Find where the given text appears and provide that cell's center as [X, Y] coordinate. 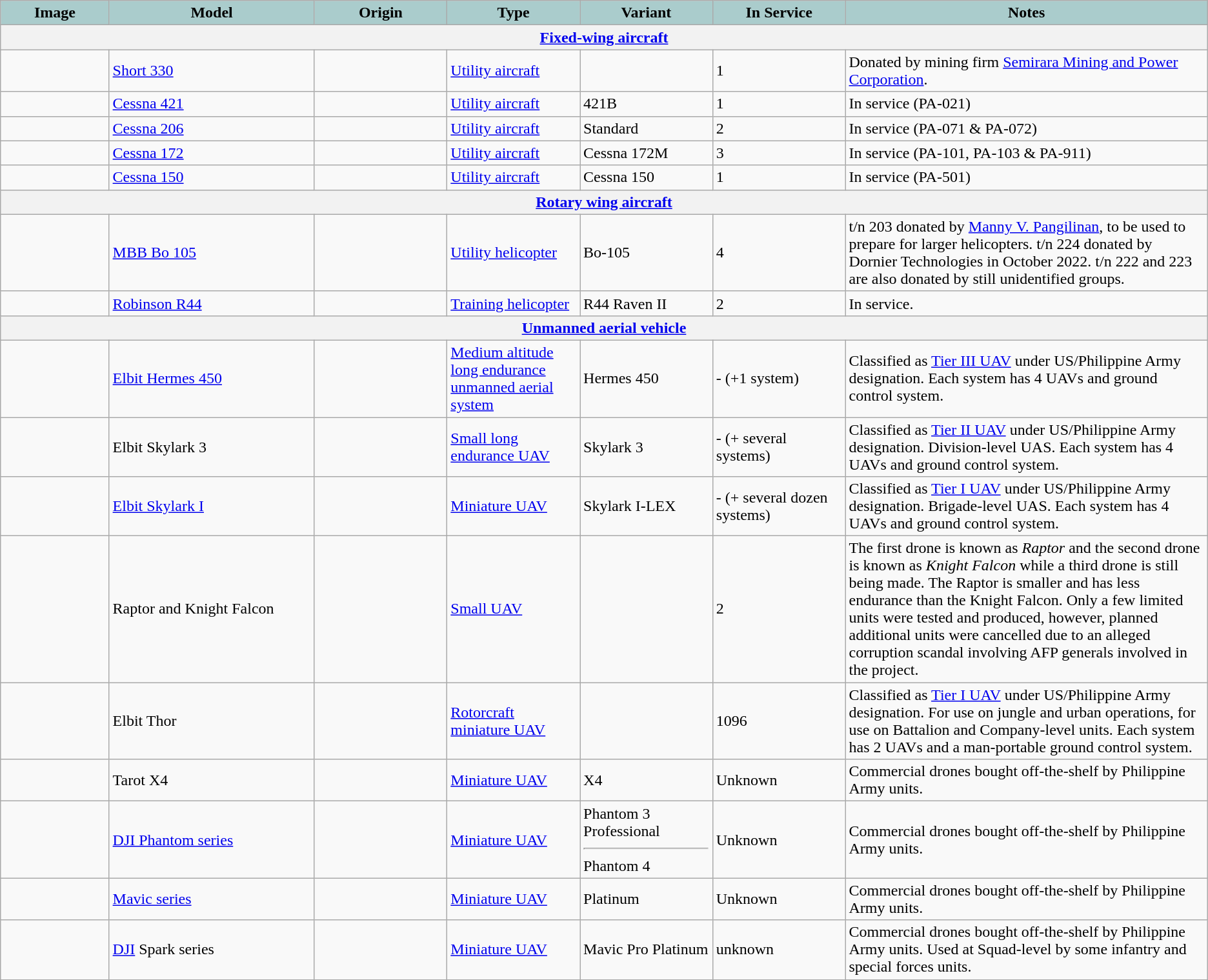
Short 330 [212, 71]
Rotorcraft miniature UAV [514, 721]
Raptor and Knight Falcon [212, 609]
DJI Phantom series [212, 840]
Hermes 450 [647, 378]
In service (PA-021) [1026, 104]
Donated by mining firm Semirara Mining and Power Corporation. [1026, 71]
Skylark 3 [647, 446]
Small UAV [514, 609]
Classified as Tier II UAV under US/Philippine Army designation. Division-level UAS. Each system has 4 UAVs and ground control system. [1026, 446]
Small long endurance UAV [514, 446]
Unmanned aerial vehicle [604, 328]
DJI Spark series [212, 950]
In service. [1026, 303]
Variant [647, 13]
R44 Raven II [647, 303]
Cessna 421 [212, 104]
Cessna 172M [647, 153]
MBB Bo 105 [212, 253]
Fixed-wing aircraft [604, 37]
Mavic series [212, 899]
- (+ several systems) [779, 446]
Classified as Tier I UAV under US/Philippine Army designation. Brigade-level UAS. Each system has 4 UAVs and ground control system. [1026, 506]
Elbit Hermes 450 [212, 378]
Elbit Thor [212, 721]
In service (PA-101, PA-103 & PA-911) [1026, 153]
Type [514, 13]
Standard [647, 128]
3 [779, 153]
Elbit Skylark 3 [212, 446]
Origin [381, 13]
Cessna 206 [212, 128]
Cessna 172 [212, 153]
Rotary wing aircraft [604, 202]
In Service [779, 13]
Elbit Skylark I [212, 506]
Training helicopter [514, 303]
Medium altitude long endurance unmanned aerial system [514, 378]
4 [779, 253]
Tarot X4 [212, 781]
421B [647, 104]
1096 [779, 721]
Image [55, 13]
X4 [647, 781]
Model [212, 13]
Mavic Pro Platinum [647, 950]
Commercial drones bought off-the-shelf by Philippine Army units. Used at Squad-level by some infantry and special forces units. [1026, 950]
Robinson R44 [212, 303]
Bo-105 [647, 253]
unknown [779, 950]
In service (PA-501) [1026, 177]
- (+ several dozen systems) [779, 506]
Skylark I-LEX [647, 506]
In service (PA-071 & PA-072) [1026, 128]
Notes [1026, 13]
Classified as Tier III UAV under US/Philippine Army designation. Each system has 4 UAVs and ground control system. [1026, 378]
Utility helicopter [514, 253]
- (+1 system) [779, 378]
Platinum [647, 899]
Phantom 3 ProfessionalPhantom 4 [647, 840]
